Scan for the cell matching the given text and deliver its [X, Y] coordinate at center. 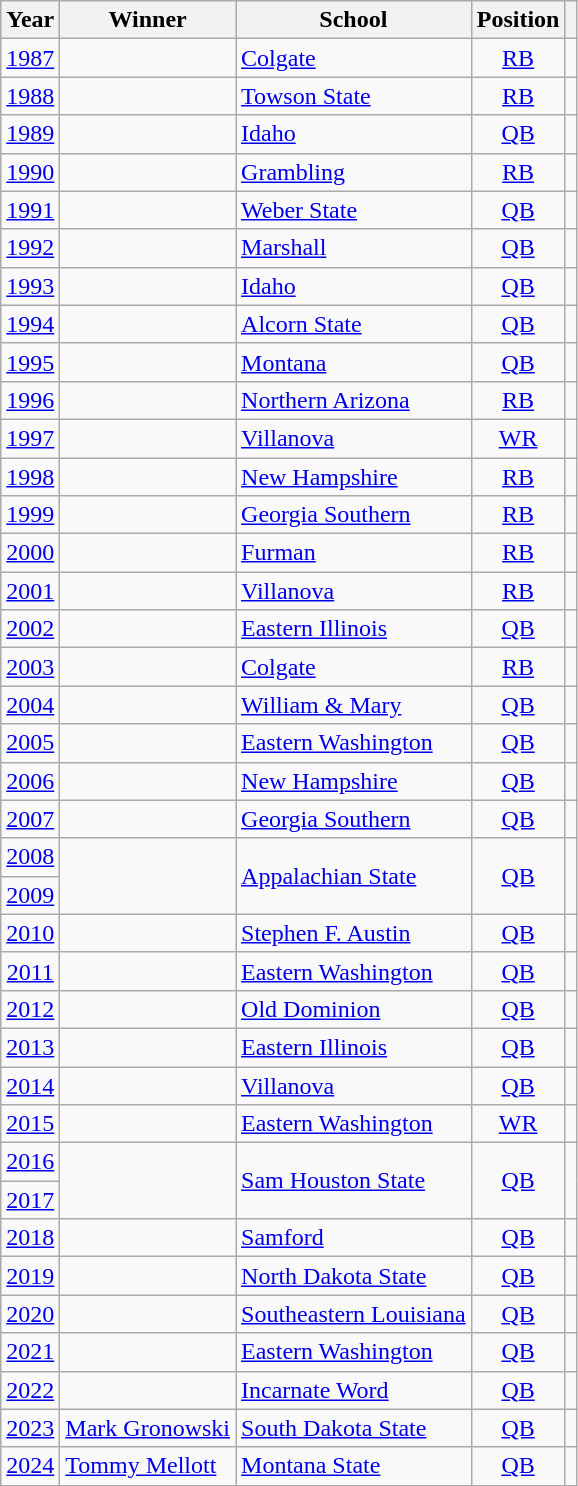
William & Mary [354, 705]
Stephen F. Austin [354, 933]
Northern Arizona [354, 400]
South Dakota State [354, 1428]
2017 [30, 1200]
Tommy Mellott [148, 1466]
2001 [30, 591]
Grambling [354, 172]
1993 [30, 286]
2009 [30, 895]
Sam Houston State [354, 1181]
2024 [30, 1466]
2019 [30, 1276]
2021 [30, 1352]
Montana [354, 362]
Mark Gronowski [148, 1428]
Alcorn State [354, 324]
Appalachian State [354, 876]
Samford [354, 1238]
Furman [354, 553]
Marshall [354, 248]
1992 [30, 248]
School [354, 20]
1991 [30, 210]
2004 [30, 705]
North Dakota State [354, 1276]
2020 [30, 1314]
Towson State [354, 96]
2002 [30, 629]
Southeastern Louisiana [354, 1314]
2010 [30, 933]
Montana State [354, 1466]
1994 [30, 324]
Position [518, 20]
2006 [30, 781]
2022 [30, 1390]
2003 [30, 667]
1998 [30, 477]
Old Dominion [354, 1009]
1995 [30, 362]
Winner [148, 20]
2007 [30, 819]
2016 [30, 1162]
2012 [30, 1009]
2013 [30, 1047]
Year [30, 20]
2011 [30, 971]
1990 [30, 172]
1987 [30, 58]
1996 [30, 400]
2015 [30, 1124]
2008 [30, 857]
Incarnate Word [354, 1390]
1989 [30, 134]
1988 [30, 96]
2014 [30, 1085]
2000 [30, 553]
2023 [30, 1428]
1999 [30, 515]
1997 [30, 438]
2018 [30, 1238]
Weber State [354, 210]
2005 [30, 743]
